Extract the [x, y] coordinate from the center of the cell holding the provided text.  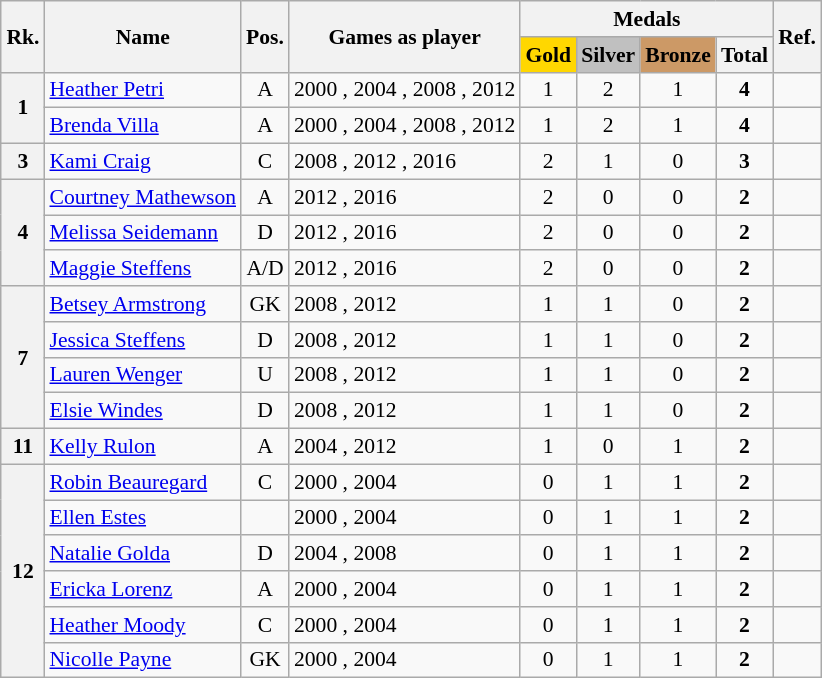
Maggie Steffens [142, 269]
Kami Craig [142, 162]
Ericka Lorenz [142, 589]
Robin Beauregard [142, 482]
2004 , 2012 [404, 447]
Ref. [797, 36]
Medals [646, 19]
Kelly Rulon [142, 447]
U [265, 375]
Gold [548, 55]
2008 , 2012 , 2016 [404, 162]
Melissa Seidemann [142, 233]
Brenda Villa [142, 126]
Games as player [404, 36]
Lauren Wenger [142, 375]
Elsie Windes [142, 411]
Courtney Mathewson [142, 197]
A/D [265, 269]
12 [22, 571]
Betsey Armstrong [142, 304]
Nicolle Payne [142, 660]
7 [22, 357]
11 [22, 447]
2004 , 2008 [404, 554]
Ellen Estes [142, 518]
Name [142, 36]
Pos. [265, 36]
Rk. [22, 36]
Bronze [678, 55]
Heather Petri [142, 90]
Heather Moody [142, 625]
Silver [608, 55]
Total [744, 55]
Jessica Steffens [142, 340]
Natalie Golda [142, 554]
